Search for the cell housing the specified text and yield its [X, Y] center coordinate. 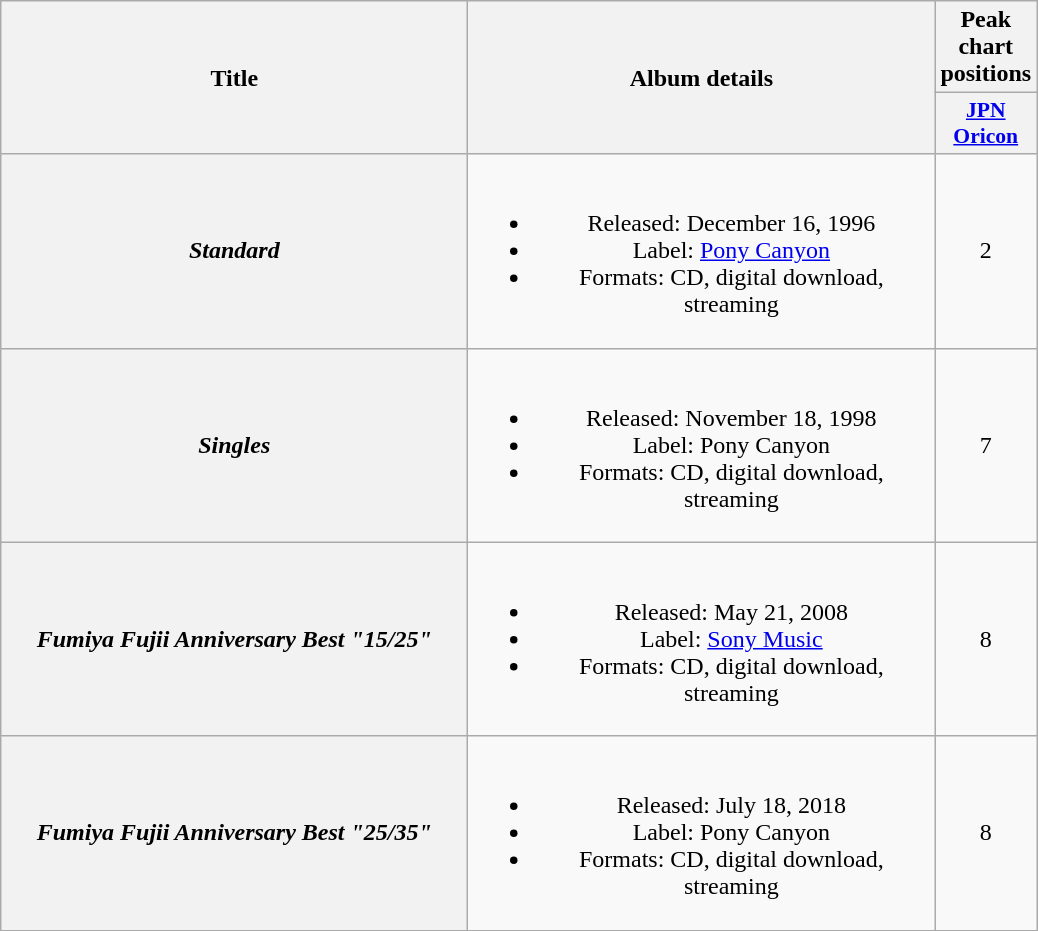
Released: July 18, 2018Label: Pony CanyonFormats: CD, digital download, streaming [702, 833]
Fumiya Fujii Anniversary Best "15/25" [234, 639]
Title [234, 78]
Peak chart positions [986, 47]
JPNOricon [986, 124]
Standard [234, 251]
7 [986, 445]
Singles [234, 445]
Fumiya Fujii Anniversary Best "25/35" [234, 833]
Released: May 21, 2008Label: Sony MusicFormats: CD, digital download, streaming [702, 639]
2 [986, 251]
Album details [702, 78]
Released: December 16, 1996Label: Pony CanyonFormats: CD, digital download, streaming [702, 251]
Released: November 18, 1998Label: Pony CanyonFormats: CD, digital download, streaming [702, 445]
